Provide the (x, y) coordinate of the cell's center where the given text is located.  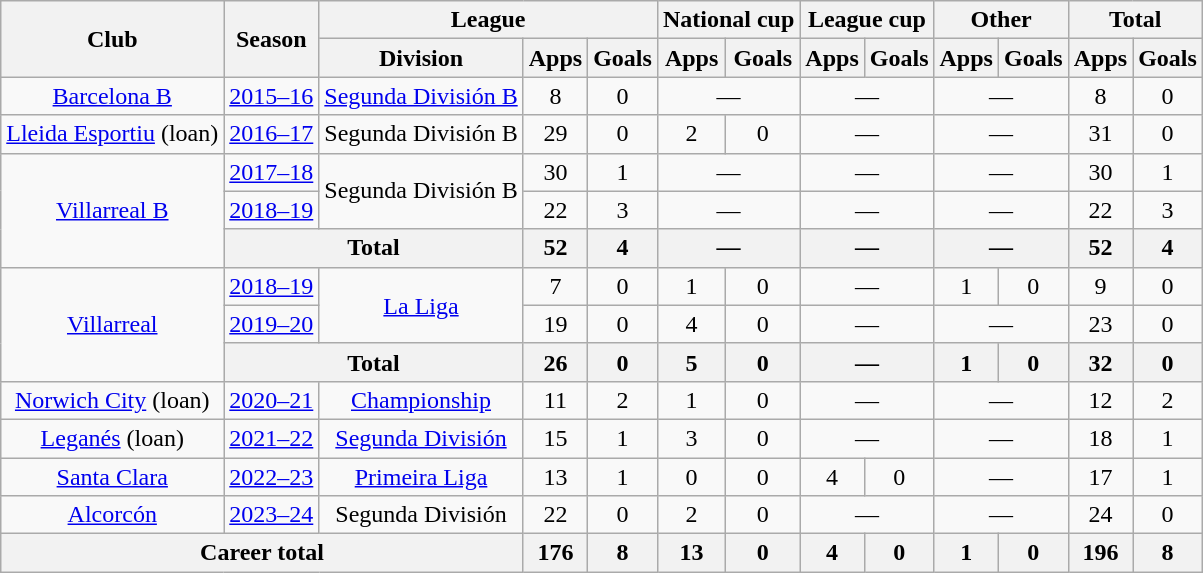
24 (1100, 515)
2015–16 (272, 96)
2022–23 (272, 477)
Alcorcón (112, 515)
18 (1100, 438)
2023–24 (272, 515)
26 (555, 362)
196 (1100, 553)
2021–22 (272, 438)
19 (555, 324)
2019–20 (272, 324)
Santa Clara (112, 477)
Leganés (loan) (112, 438)
29 (555, 134)
Villarreal (112, 324)
Primeira Liga (421, 477)
17 (1100, 477)
Club (112, 39)
15 (555, 438)
9 (1100, 286)
176 (555, 553)
11 (555, 400)
2020–21 (272, 400)
2016–17 (272, 134)
23 (1100, 324)
Lleida Esportiu (loan) (112, 134)
National cup (728, 20)
Other (1001, 20)
League cup (867, 20)
Villarreal B (112, 210)
Norwich City (loan) (112, 400)
31 (1100, 134)
Career total (262, 553)
5 (691, 362)
League (488, 20)
2017–18 (272, 172)
12 (1100, 400)
Season (272, 39)
La Liga (421, 305)
32 (1100, 362)
Barcelona B (112, 96)
Championship (421, 400)
7 (555, 286)
Division (421, 58)
